Locate the cell with the specified text and output its (x, y) center coordinate. 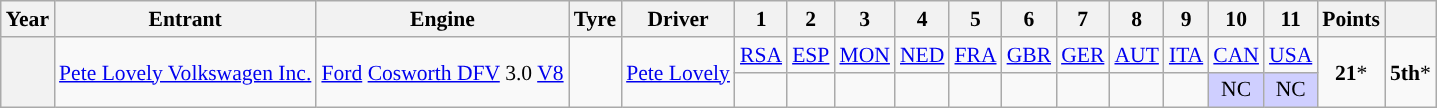
NED (922, 55)
3 (864, 19)
AUT (1136, 55)
8 (1136, 19)
10 (1236, 19)
ITA (1186, 55)
4 (922, 19)
Pete Lovely (678, 72)
Entrant (185, 19)
Driver (678, 19)
Ford Cosworth DFV 3.0 V8 (442, 72)
2 (810, 19)
9 (1186, 19)
Year (28, 19)
21* (1351, 72)
ESP (810, 55)
6 (1030, 19)
MON (864, 55)
Engine (442, 19)
Points (1351, 19)
USA (1290, 55)
GBR (1030, 55)
5 (975, 19)
FRA (975, 55)
5th* (1410, 72)
Tyre (595, 19)
RSA (761, 55)
1 (761, 19)
GER (1082, 55)
7 (1082, 19)
Pete Lovely Volkswagen Inc. (185, 72)
CAN (1236, 55)
11 (1290, 19)
